Scan for the cell matching the given text and deliver its [X, Y] coordinate at center. 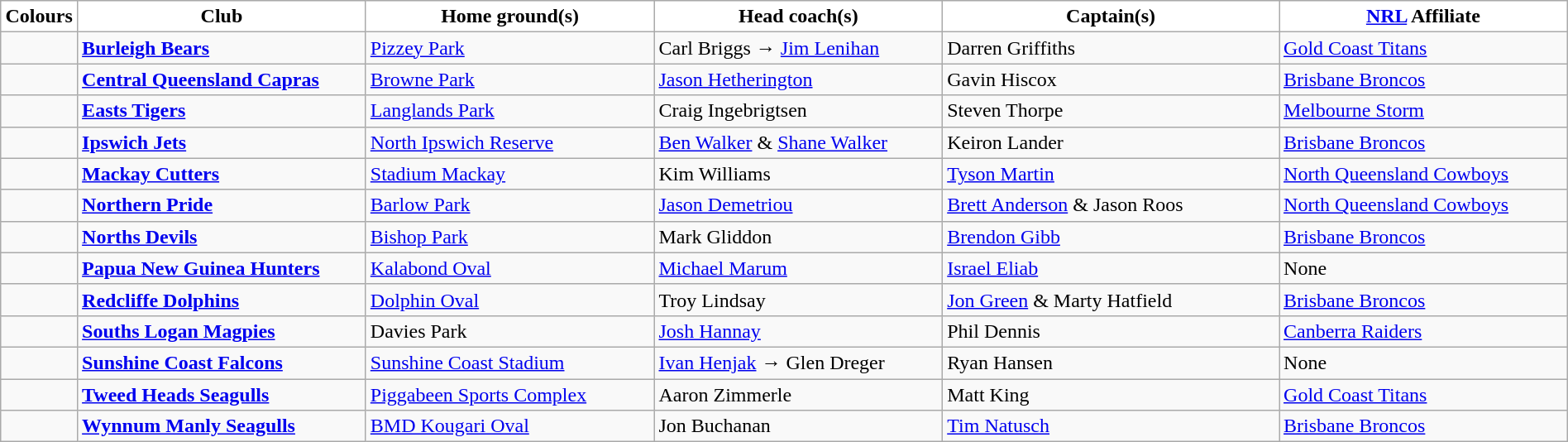
Phil Dennis [1111, 331]
Browne Park [509, 79]
Tim Natusch [1111, 426]
Easts Tigers [222, 111]
Steven Thorpe [1111, 111]
Jason Demetriou [799, 205]
Tyson Martin [1111, 174]
Stadium Mackay [509, 174]
Kim Williams [799, 174]
Jon Green & Marty Hatfield [1111, 300]
Piggabeen Sports Complex [509, 395]
Aaron Zimmerle [799, 395]
Ryan Hansen [1111, 363]
Sunshine Coast Stadium [509, 363]
Darren Griffiths [1111, 48]
Barlow Park [509, 205]
Home ground(s) [509, 17]
NRL Affiliate [1424, 17]
Craig Ingebrigtsen [799, 111]
Pizzey Park [509, 48]
Sunshine Coast Falcons [222, 363]
Mark Gliddon [799, 237]
Melbourne Storm [1424, 111]
Troy Lindsay [799, 300]
Ben Walker & Shane Walker [799, 142]
Redcliffe Dolphins [222, 300]
Club [222, 17]
Tweed Heads Seagulls [222, 395]
Norths Devils [222, 237]
Head coach(s) [799, 17]
Wynnum Manly Seagulls [222, 426]
Israel Eliab [1111, 268]
Kalabond Oval [509, 268]
Brendon Gibb [1111, 237]
Brett Anderson & Jason Roos [1111, 205]
Central Queensland Capras [222, 79]
Gavin Hiscox [1111, 79]
Northern Pride [222, 205]
Langlands Park [509, 111]
Jon Buchanan [799, 426]
Keiron Lander [1111, 142]
Davies Park [509, 331]
Dolphin Oval [509, 300]
Captain(s) [1111, 17]
Papua New Guinea Hunters [222, 268]
Mackay Cutters [222, 174]
Canberra Raiders [1424, 331]
Colours [40, 17]
BMD Kougari Oval [509, 426]
Josh Hannay [799, 331]
Michael Marum [799, 268]
Matt King [1111, 395]
Jason Hetherington [799, 79]
Burleigh Bears [222, 48]
Carl Briggs → Jim Lenihan [799, 48]
Bishop Park [509, 237]
Souths Logan Magpies [222, 331]
Ivan Henjak → Glen Dreger [799, 363]
Ipswich Jets [222, 142]
North Ipswich Reserve [509, 142]
